From the cell containing the given text, extract its center point as [x, y] coordinate. 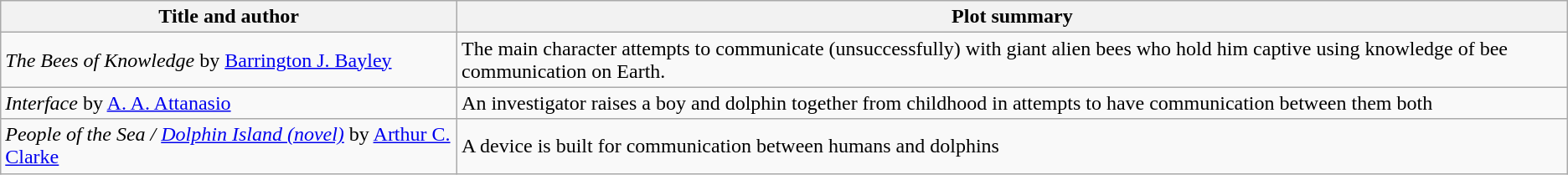
Interface by A. A. Attanasio [230, 103]
A device is built for communication between humans and dolphins [1013, 146]
The main character attempts to communicate (unsuccessfully) with giant alien bees who hold him captive using knowledge of bee communication on Earth. [1013, 60]
People of the Sea / Dolphin Island (novel) by Arthur C. Clarke [230, 146]
Plot summary [1013, 17]
The Bees of Knowledge by Barrington J. Bayley [230, 60]
An investigator raises a boy and dolphin together from childhood in attempts to have communication between them both [1013, 103]
Title and author [230, 17]
